Detect which cell encompasses the target text, then output its (x, y) center coordinate. 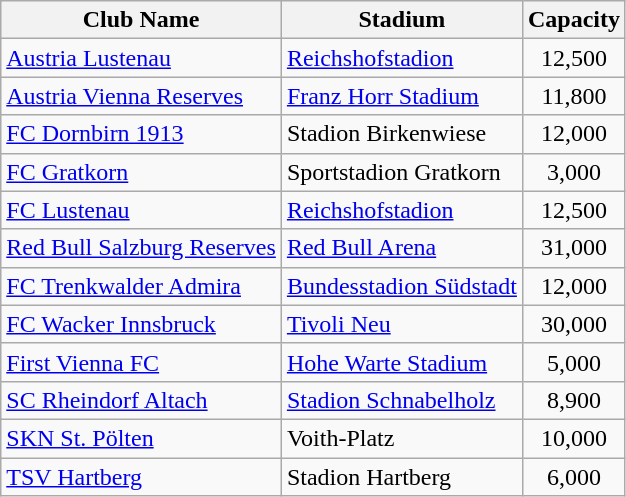
FC Gratkorn (142, 172)
SKN St. Pölten (142, 438)
5,000 (574, 362)
Stadion Hartberg (402, 477)
Sportstadion Gratkorn (402, 172)
FC Wacker Innsbruck (142, 324)
Stadium (402, 20)
FC Lustenau (142, 210)
3,000 (574, 172)
Franz Horr Stadium (402, 96)
30,000 (574, 324)
Red Bull Salzburg Reserves (142, 248)
Stadion Schnabelholz (402, 400)
Stadion Birkenwiese (402, 134)
FC Trenkwalder Admira (142, 286)
Austria Vienna Reserves (142, 96)
31,000 (574, 248)
10,000 (574, 438)
6,000 (574, 477)
11,800 (574, 96)
Bundesstadion Südstadt (402, 286)
Austria Lustenau (142, 58)
Club Name (142, 20)
Red Bull Arena (402, 248)
Hohe Warte Stadium (402, 362)
TSV Hartberg (142, 477)
FC Dornbirn 1913 (142, 134)
8,900 (574, 400)
SC Rheindorf Altach (142, 400)
Tivoli Neu (402, 324)
Capacity (574, 20)
First Vienna FC (142, 362)
Voith-Platz (402, 438)
